Capture the cell that displays the provided text and extract its [X, Y] central coordinate. 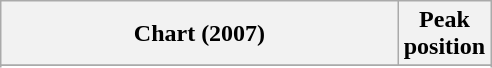
Chart (2007) [200, 34]
Peakposition [444, 34]
